Pinpoint the cell where the given text exists, returning its [x, y] midpoint coordinate. 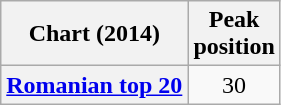
Peakposition [234, 34]
Chart (2014) [94, 34]
30 [234, 85]
Romanian top 20 [94, 85]
